Determine the (X, Y) coordinate at the center of the cell enclosing the given text.  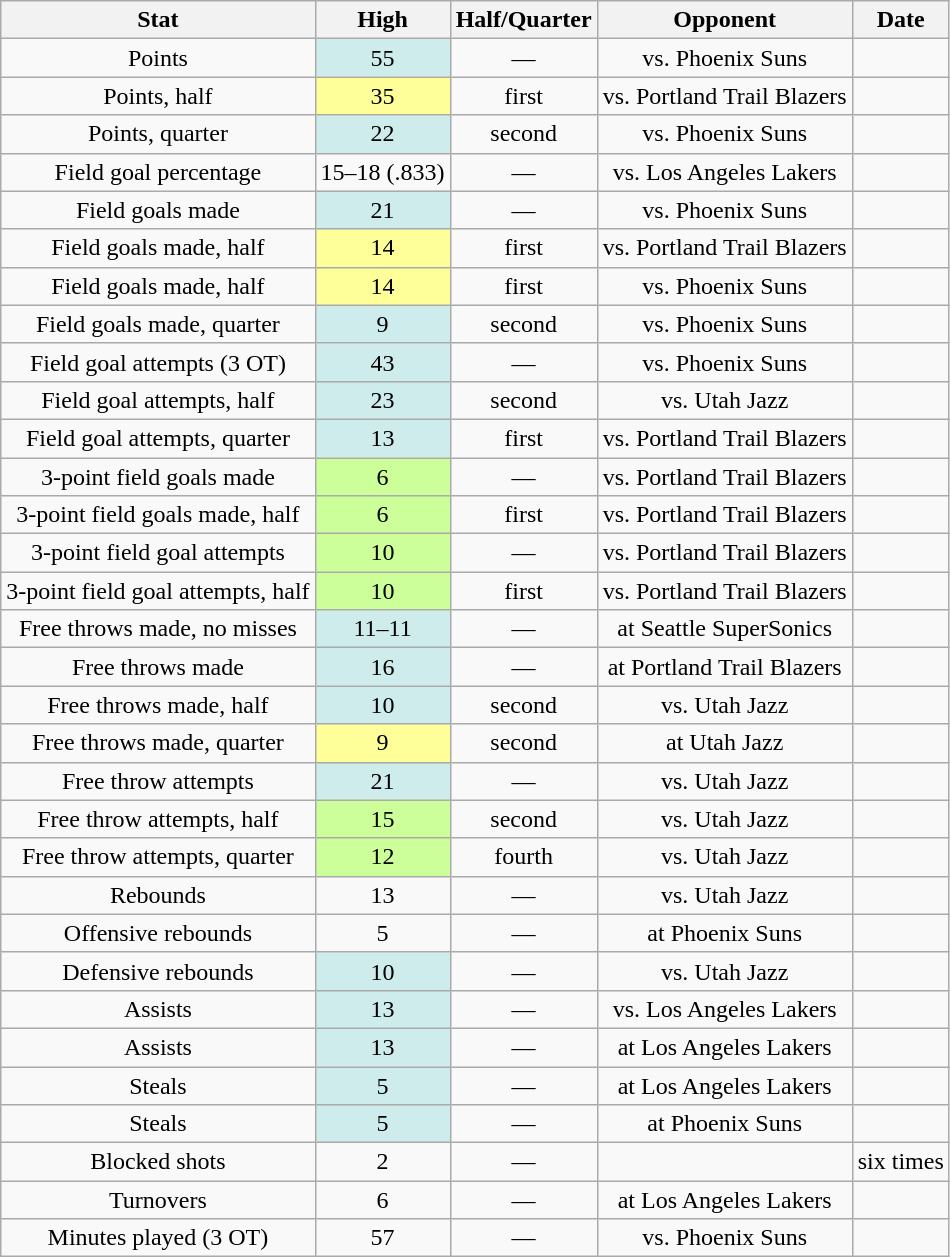
Field goals made, quarter (158, 324)
3-point field goals made (158, 477)
Free throws made, no misses (158, 629)
3-point field goals made, half (158, 515)
Field goals made (158, 210)
57 (382, 1238)
Free throws made, quarter (158, 743)
23 (382, 400)
22 (382, 134)
Free throws made (158, 667)
six times (900, 1162)
Blocked shots (158, 1162)
Stat (158, 20)
Rebounds (158, 895)
Defensive rebounds (158, 971)
Points (158, 58)
Free throws made, half (158, 705)
fourth (524, 857)
Field goal attempts, half (158, 400)
43 (382, 362)
3-point field goal attempts, half (158, 591)
15 (382, 819)
Field goal attempts, quarter (158, 438)
Points, quarter (158, 134)
Offensive rebounds (158, 933)
Free throw attempts, quarter (158, 857)
Turnovers (158, 1200)
Field goal attempts (3 OT) (158, 362)
Minutes played (3 OT) (158, 1238)
2 (382, 1162)
Free throw attempts, half (158, 819)
High (382, 20)
11–11 (382, 629)
at Utah Jazz (724, 743)
Half/Quarter (524, 20)
at Portland Trail Blazers (724, 667)
Free throw attempts (158, 781)
Date (900, 20)
Field goal percentage (158, 172)
Opponent (724, 20)
16 (382, 667)
15–18 (.833) (382, 172)
at Seattle SuperSonics (724, 629)
12 (382, 857)
35 (382, 96)
3-point field goal attempts (158, 553)
Points, half (158, 96)
55 (382, 58)
